Scan for the cell matching the given text and deliver its [X, Y] coordinate at center. 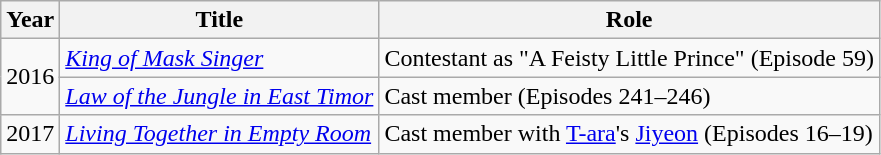
Role [630, 20]
Cast member (Episodes 241–246) [630, 96]
King of Mask Singer [220, 58]
Title [220, 20]
Law of the Jungle in East Timor [220, 96]
Year [30, 20]
2016 [30, 77]
Cast member with T-ara's Jiyeon (Episodes 16–19) [630, 134]
Contestant as "A Feisty Little Prince" (Episode 59) [630, 58]
Living Together in Empty Room [220, 134]
2017 [30, 134]
